From the cell containing the given text, extract its center point as [x, y] coordinate. 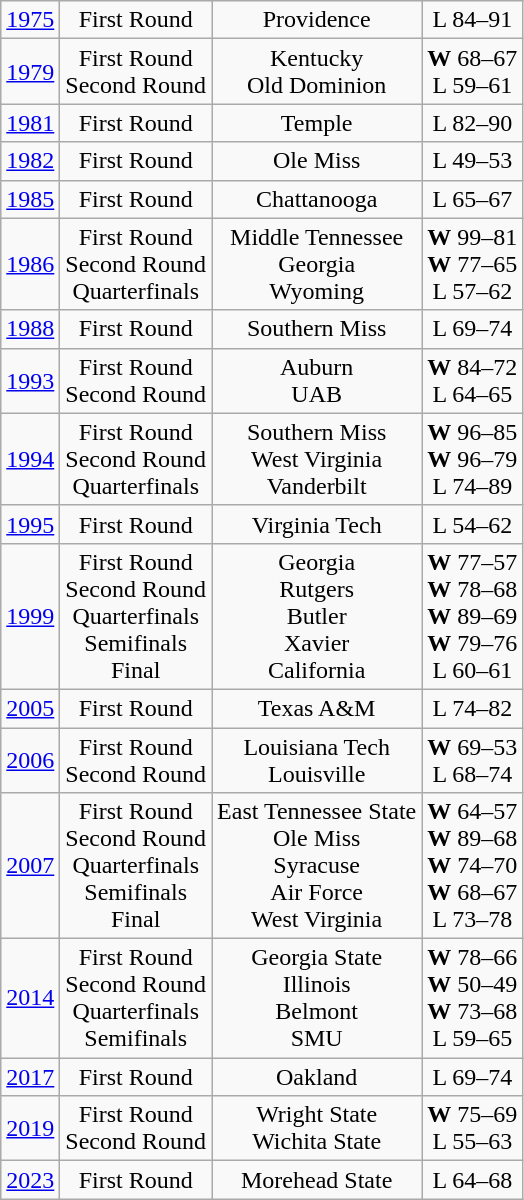
L 54–62 [472, 524]
W 96–85W 96–79L 74–89 [472, 459]
L 65–67 [472, 199]
2023 [30, 1180]
Wright StateWichita State [317, 1128]
2005 [30, 708]
W 99–81W 77–65L 57–62 [472, 264]
1985 [30, 199]
Ole Miss [317, 161]
W 75–69 L 55–63 [472, 1128]
L 74–82 [472, 708]
W 68–67L 59–61 [472, 72]
2017 [30, 1077]
Virginia Tech [317, 524]
Middle TennesseeGeorgiaWyoming [317, 264]
East Tennessee StateOle MissSyracuseAir ForceWest Virginia [317, 866]
W 78–66W 50–49W 73–68L 59–65 [472, 998]
2006 [30, 760]
2007 [30, 866]
1994 [30, 459]
L 82–90 [472, 123]
1982 [30, 161]
L 49–53 [472, 161]
First RoundSecond RoundQuarterfinalsSemifinals [136, 998]
1995 [30, 524]
Oakland [317, 1077]
AuburnUAB [317, 380]
GeorgiaRutgersButlerXavierCalifornia [317, 616]
Chattanooga [317, 199]
2019 [30, 1128]
Morehead State [317, 1180]
Georgia StateIllinoisBelmontSMU [317, 998]
1975 [30, 20]
1999 [30, 616]
L 64–68 [472, 1180]
1981 [30, 123]
W 77–57W 78–68W 89–69W 79–76L 60–61 [472, 616]
Louisiana TechLouisville [317, 760]
Texas A&M [317, 708]
W 64–57W 89–68W 74–70W 68–67L 73–78 [472, 866]
Providence [317, 20]
KentuckyOld Dominion [317, 72]
1986 [30, 264]
1988 [30, 329]
1979 [30, 72]
2014 [30, 998]
W 69–53L 68–74 [472, 760]
Southern MissWest VirginiaVanderbilt [317, 459]
W 84–72L 64–65 [472, 380]
1993 [30, 380]
Southern Miss [317, 329]
L 84–91 [472, 20]
Temple [317, 123]
